Provide the [x, y] coordinate of the cell's center where the given text is located.  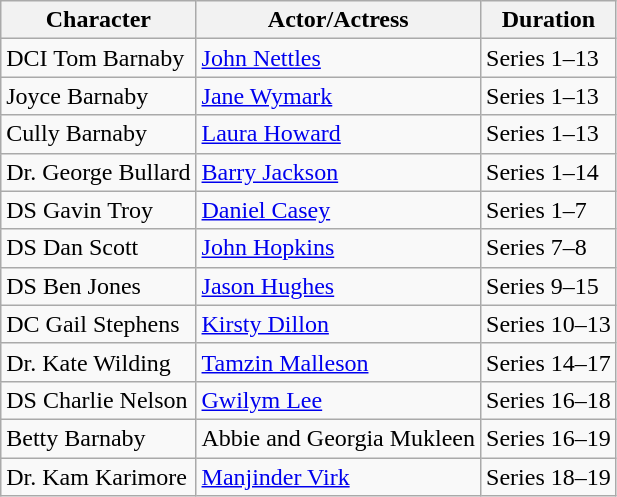
Dr. George Bullard [98, 172]
Manjinder Virk [338, 477]
John Nettles [338, 58]
Series 14–17 [549, 362]
Series 1–7 [549, 210]
Dr. Kate Wilding [98, 362]
Gwilym Lee [338, 400]
Cully Barnaby [98, 134]
Series 16–18 [549, 400]
Dr. Kam Karimore [98, 477]
Jason Hughes [338, 286]
Series 7–8 [549, 248]
Series 9–15 [549, 286]
DS Dan Scott [98, 248]
Barry Jackson [338, 172]
Betty Barnaby [98, 438]
Series 1–14 [549, 172]
Tamzin Malleson [338, 362]
Actor/Actress [338, 20]
Series 18–19 [549, 477]
Jane Wymark [338, 96]
DS Charlie Nelson [98, 400]
Abbie and Georgia Mukleen [338, 438]
Duration [549, 20]
Series 16–19 [549, 438]
Character [98, 20]
Kirsty Dillon [338, 324]
DC Gail Stephens [98, 324]
John Hopkins [338, 248]
Series 10–13 [549, 324]
Daniel Casey [338, 210]
DS Ben Jones [98, 286]
Joyce Barnaby [98, 96]
DS Gavin Troy [98, 210]
DCI Tom Barnaby [98, 58]
Laura Howard [338, 134]
